Scan for the cell matching the given text and deliver its (x, y) coordinate at center. 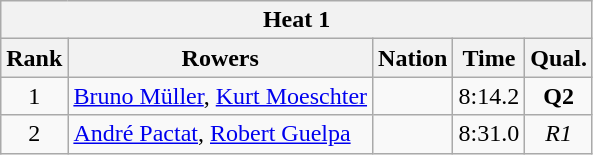
Bruno Müller, Kurt Moeschter (220, 96)
1 (34, 96)
Rowers (220, 58)
Qual. (559, 58)
8:14.2 (489, 96)
Time (489, 58)
2 (34, 134)
R1 (559, 134)
Rank (34, 58)
André Pactat, Robert Guelpa (220, 134)
8:31.0 (489, 134)
Nation (413, 58)
Heat 1 (297, 20)
Q2 (559, 96)
